Find where the given text appears and provide that cell's center as (x, y) coordinate. 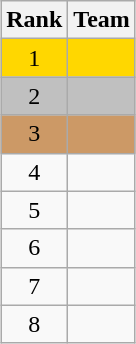
5 (34, 210)
4 (34, 172)
8 (34, 324)
6 (34, 248)
Rank (34, 20)
7 (34, 286)
3 (34, 134)
2 (34, 96)
Team (102, 20)
1 (34, 58)
